Output the (x, y) coordinate of the center of the cell containing the given text.  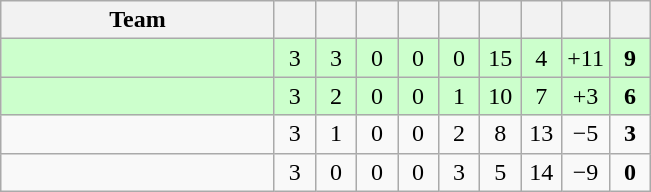
15 (500, 58)
+3 (586, 96)
8 (500, 134)
7 (542, 96)
13 (542, 134)
9 (630, 58)
+11 (586, 58)
5 (500, 172)
−5 (586, 134)
10 (500, 96)
Team (138, 20)
14 (542, 172)
−9 (586, 172)
4 (542, 58)
6 (630, 96)
